Detect which cell encompasses the target text, then output its (X, Y) center coordinate. 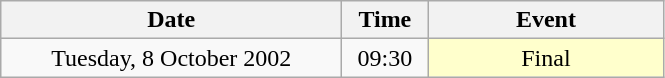
Final (546, 58)
Time (385, 20)
09:30 (385, 58)
Event (546, 20)
Tuesday, 8 October 2002 (172, 58)
Date (172, 20)
